Pinpoint the cell where the given text exists, returning its [X, Y] midpoint coordinate. 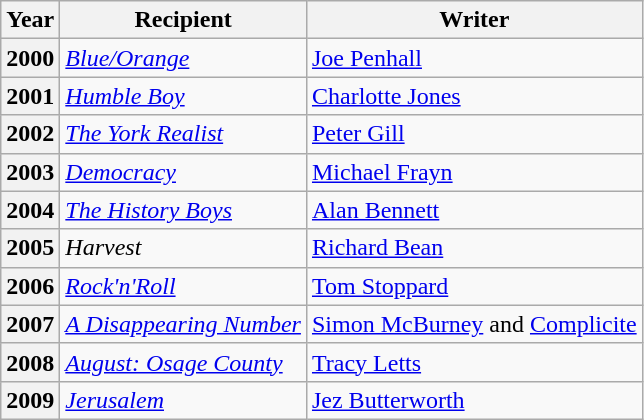
Rock'n'Roll [184, 286]
Michael Frayn [474, 172]
Alan Bennett [474, 210]
Charlotte Jones [474, 96]
2009 [30, 400]
2004 [30, 210]
2001 [30, 96]
August: Osage County [184, 362]
Democracy [184, 172]
2003 [30, 172]
Humble Boy [184, 96]
Tom Stoppard [474, 286]
The History Boys [184, 210]
2000 [30, 58]
Harvest [184, 248]
2006 [30, 286]
Year [30, 20]
Peter Gill [474, 134]
2005 [30, 248]
The York Realist [184, 134]
Richard Bean [474, 248]
Blue/Orange [184, 58]
Tracy Letts [474, 362]
Simon McBurney and Complicite [474, 324]
Joe Penhall [474, 58]
Recipient [184, 20]
A Disappearing Number [184, 324]
2002 [30, 134]
2008 [30, 362]
2007 [30, 324]
Writer [474, 20]
Jez Butterworth [474, 400]
Jerusalem [184, 400]
